Detect which cell encompasses the target text, then output its [x, y] center coordinate. 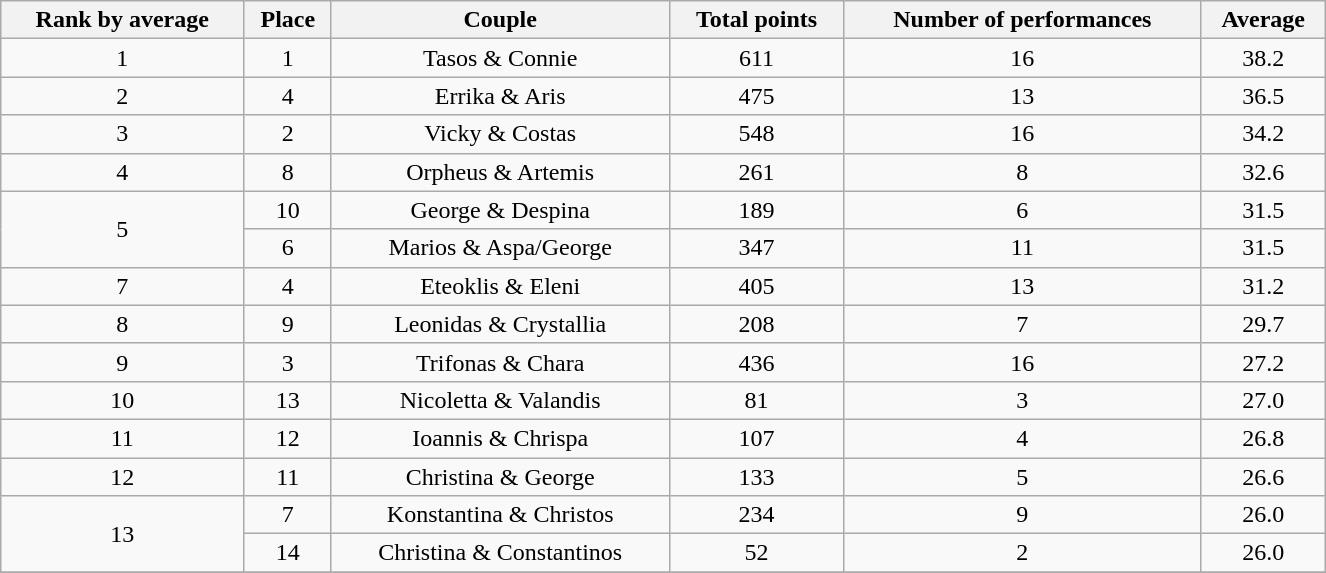
Average [1264, 20]
31.2 [1264, 286]
405 [756, 286]
Couple [500, 20]
34.2 [1264, 134]
436 [756, 362]
81 [756, 400]
Place [288, 20]
27.0 [1264, 400]
347 [756, 248]
Number of performances [1022, 20]
234 [756, 515]
Trifonas & Chara [500, 362]
George & Despina [500, 210]
Marios & Aspa/George [500, 248]
475 [756, 96]
27.2 [1264, 362]
611 [756, 58]
107 [756, 438]
32.6 [1264, 172]
Errika & Aris [500, 96]
Leonidas & Crystallia [500, 324]
38.2 [1264, 58]
Ioannis & Chrispa [500, 438]
Nicoletta & Valandis [500, 400]
133 [756, 477]
Orpheus & Artemis [500, 172]
Eteoklis & Eleni [500, 286]
Tasos & Connie [500, 58]
261 [756, 172]
548 [756, 134]
Rank by average [122, 20]
Total points [756, 20]
26.8 [1264, 438]
26.6 [1264, 477]
29.7 [1264, 324]
52 [756, 553]
36.5 [1264, 96]
Vicky & Costas [500, 134]
189 [756, 210]
208 [756, 324]
14 [288, 553]
Christina & Constantinos [500, 553]
Christina & George [500, 477]
Konstantina & Christos [500, 515]
